Detect which cell encompasses the target text, then output its (X, Y) center coordinate. 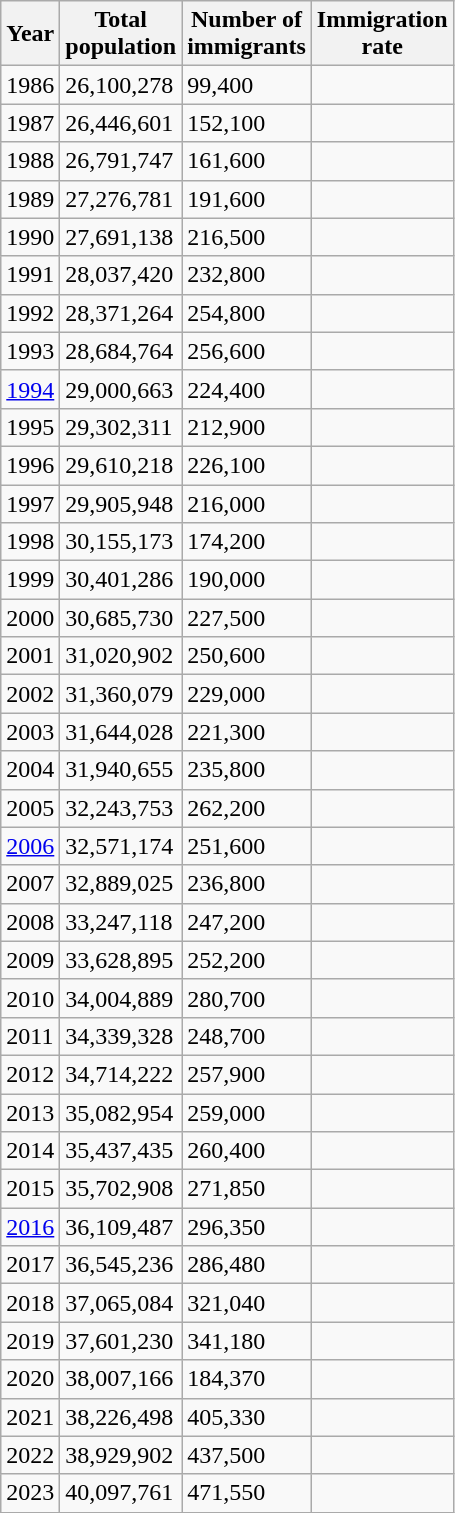
236,800 (247, 884)
2005 (30, 808)
1987 (30, 123)
31,940,655 (121, 770)
32,571,174 (121, 846)
2020 (30, 1379)
33,628,895 (121, 960)
1989 (30, 199)
40,097,761 (121, 1493)
29,610,218 (121, 465)
254,800 (247, 313)
1999 (30, 580)
2008 (30, 922)
1990 (30, 237)
174,200 (247, 542)
30,155,173 (121, 542)
38,929,902 (121, 1455)
1993 (30, 351)
33,247,118 (121, 922)
184,370 (247, 1379)
2010 (30, 998)
437,500 (247, 1455)
216,000 (247, 503)
2023 (30, 1493)
38,226,498 (121, 1417)
2014 (30, 1151)
2003 (30, 732)
29,302,311 (121, 427)
226,100 (247, 465)
2019 (30, 1341)
2012 (30, 1074)
224,400 (247, 389)
36,109,487 (121, 1227)
1986 (30, 85)
31,020,902 (121, 656)
Number ofimmigrants (247, 34)
405,330 (247, 1417)
32,889,025 (121, 884)
36,545,236 (121, 1265)
260,400 (247, 1151)
Immigrationrate (382, 34)
2017 (30, 1265)
37,601,230 (121, 1341)
28,371,264 (121, 313)
161,600 (247, 161)
30,401,286 (121, 580)
191,600 (247, 199)
321,040 (247, 1303)
38,007,166 (121, 1379)
471,550 (247, 1493)
1994 (30, 389)
2002 (30, 694)
229,000 (247, 694)
26,446,601 (121, 123)
256,600 (247, 351)
26,100,278 (121, 85)
221,300 (247, 732)
31,360,079 (121, 694)
35,437,435 (121, 1151)
30,685,730 (121, 618)
235,800 (247, 770)
232,800 (247, 275)
2022 (30, 1455)
271,850 (247, 1189)
2013 (30, 1113)
35,082,954 (121, 1113)
28,037,420 (121, 275)
2004 (30, 770)
247,200 (247, 922)
26,791,747 (121, 161)
251,600 (247, 846)
99,400 (247, 85)
1991 (30, 275)
280,700 (247, 998)
37,065,084 (121, 1303)
259,000 (247, 1113)
1996 (30, 465)
190,000 (247, 580)
248,700 (247, 1036)
296,350 (247, 1227)
2016 (30, 1227)
262,200 (247, 808)
1998 (30, 542)
2007 (30, 884)
2011 (30, 1036)
286,480 (247, 1265)
341,180 (247, 1341)
31,644,028 (121, 732)
Year (30, 34)
34,339,328 (121, 1036)
1997 (30, 503)
250,600 (247, 656)
152,100 (247, 123)
216,500 (247, 237)
34,714,222 (121, 1074)
27,276,781 (121, 199)
28,684,764 (121, 351)
2015 (30, 1189)
27,691,138 (121, 237)
35,702,908 (121, 1189)
34,004,889 (121, 998)
227,500 (247, 618)
1992 (30, 313)
1988 (30, 161)
252,200 (247, 960)
2009 (30, 960)
29,905,948 (121, 503)
Totalpopulation (121, 34)
29,000,663 (121, 389)
2006 (30, 846)
2001 (30, 656)
1995 (30, 427)
2000 (30, 618)
32,243,753 (121, 808)
212,900 (247, 427)
257,900 (247, 1074)
2021 (30, 1417)
2018 (30, 1303)
